Detect which cell encompasses the target text, then output its [X, Y] center coordinate. 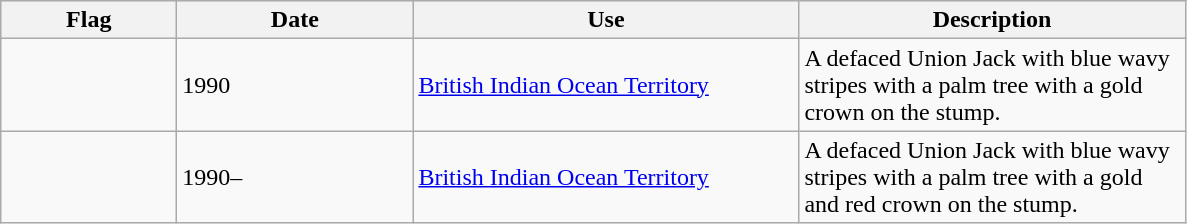
Use [606, 20]
1990 [295, 85]
Flag [89, 20]
1990– [295, 177]
Description [992, 20]
A defaced Union Jack with blue wavy stripes with a palm tree with a gold and red crown on the stump. [992, 177]
A defaced Union Jack with blue wavy stripes with a palm tree with a gold crown on the stump. [992, 85]
Date [295, 20]
